Extract the (x, y) coordinate from the center of the cell holding the provided text.  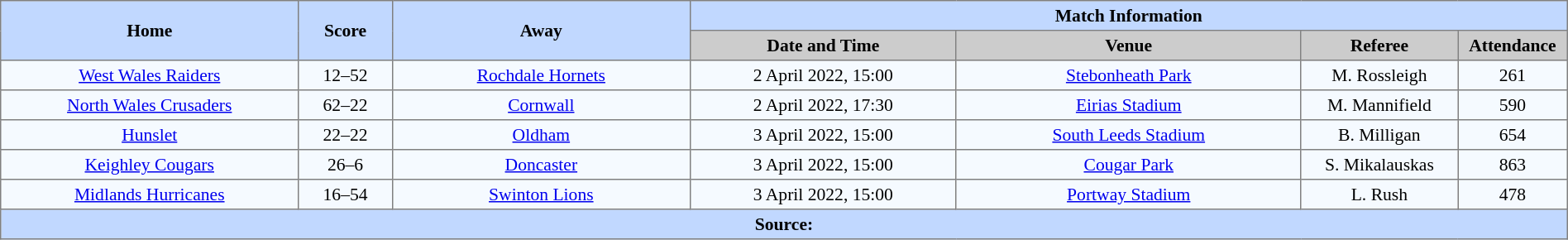
B. Milligan (1379, 135)
2 April 2022, 15:00 (823, 75)
Cornwall (541, 105)
Midlands Hurricanes (150, 194)
M. Mannifield (1379, 105)
Referee (1379, 46)
North Wales Crusaders (150, 105)
S. Mikalauskas (1379, 165)
Attendance (1513, 46)
Cougar Park (1128, 165)
Portway Stadium (1128, 194)
Rochdale Hornets (541, 75)
Date and Time (823, 46)
62–22 (346, 105)
Eirias Stadium (1128, 105)
16–54 (346, 194)
Score (346, 31)
12–52 (346, 75)
Oldham (541, 135)
590 (1513, 105)
478 (1513, 194)
Keighley Cougars (150, 165)
Swinton Lions (541, 194)
Match Information (1128, 16)
Doncaster (541, 165)
Source: (784, 224)
Stebonheath Park (1128, 75)
Home (150, 31)
261 (1513, 75)
863 (1513, 165)
Away (541, 31)
22–22 (346, 135)
26–6 (346, 165)
West Wales Raiders (150, 75)
2 April 2022, 17:30 (823, 105)
M. Rossleigh (1379, 75)
Hunslet (150, 135)
654 (1513, 135)
L. Rush (1379, 194)
South Leeds Stadium (1128, 135)
Venue (1128, 46)
